Return the [x, y] coordinate for the center point of the cell that contains the specified text.  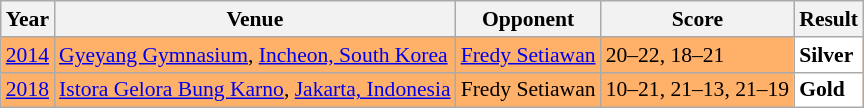
2018 [28, 90]
Venue [255, 19]
Gyeyang Gymnasium, Incheon, South Korea [255, 55]
Istora Gelora Bung Karno, Jakarta, Indonesia [255, 90]
Opponent [528, 19]
Result [828, 19]
Silver [828, 55]
Score [698, 19]
2014 [28, 55]
Year [28, 19]
20–22, 18–21 [698, 55]
10–21, 21–13, 21–19 [698, 90]
Gold [828, 90]
